Return the [X, Y] coordinate for the center point of the cell that contains the specified text.  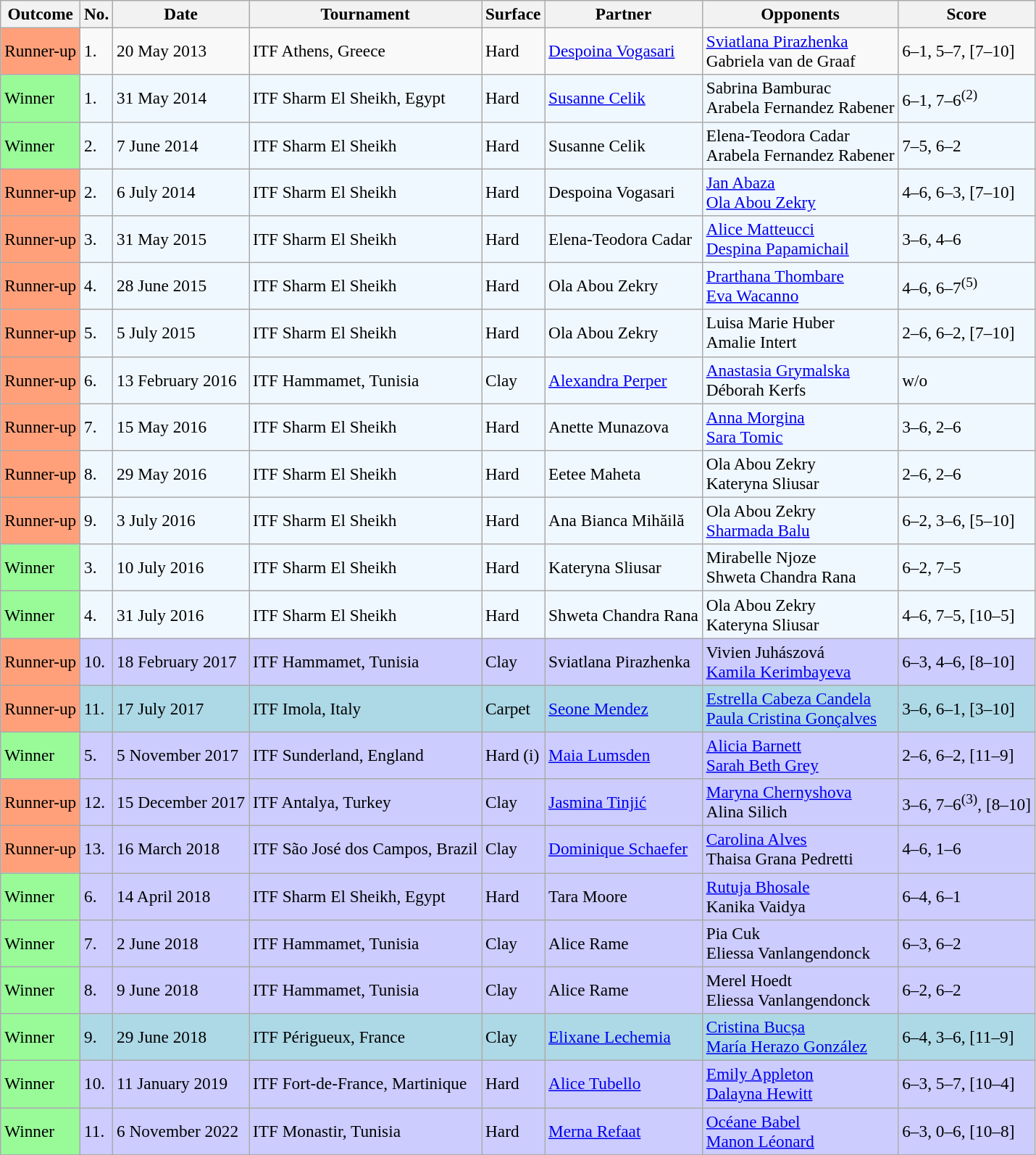
31 May 2015 [181, 239]
20 May 2013 [181, 51]
Elena-Teodora Cadar Arabela Fernandez Rabener [800, 145]
4–6, 6–3, [7–10] [966, 191]
Anna Morgina Sara Tomic [800, 426]
6–3, 5–7, [10–4] [966, 1084]
4–6, 6–7(5) [966, 285]
9 June 2018 [181, 990]
Anette Munazova [624, 426]
12. [97, 803]
3–6, 4–6 [966, 239]
6–1, 5–7, [7–10] [966, 51]
3–6, 7–6(3), [8–10] [966, 803]
Kateryna Sliusar [624, 568]
10 July 2016 [181, 568]
7–5, 6–2 [966, 145]
Vivien Juhászová Kamila Kerimbayeva [800, 661]
Anastasia Grymalska Déborah Kerfs [800, 380]
Merel Hoedt Eliessa Vanlangendonck [800, 990]
Carolina Alves Thaisa Grana Pedretti [800, 849]
Dominique Schaefer [624, 849]
6 July 2014 [181, 191]
29 June 2018 [181, 1036]
Shweta Chandra Rana [624, 614]
13. [97, 849]
Rutuja Bhosale Kanika Vaidya [800, 896]
ITF Monastir, Tunisia [365, 1130]
Alexandra Perper [624, 380]
Partner [624, 14]
4–6, 1–6 [966, 849]
ITF Périgueux, France [365, 1036]
ITF Sunderland, England [365, 755]
Alice Matteucci Despina Papamichail [800, 239]
Emily Appleton Dalayna Hewitt [800, 1084]
ITF Fort-de-France, Martinique [365, 1084]
16 March 2018 [181, 849]
Cristina Bucșa María Herazo González [800, 1036]
6–4, 3–6, [11–9] [966, 1036]
3 July 2016 [181, 520]
Prarthana Thombare Eva Wacanno [800, 285]
Merna Refaat [624, 1130]
Elixane Lechemia [624, 1036]
2–6, 6–2, [7–10] [966, 333]
Mirabelle Njoze Shweta Chandra Rana [800, 568]
31 May 2014 [181, 99]
Eetee Maheta [624, 474]
Score [966, 14]
Carpet [513, 709]
Sviatlana Pirazhenka [624, 661]
6–2, 6–2 [966, 990]
Ola Abou Zekry Sharmada Balu [800, 520]
ITF Athens, Greece [365, 51]
Océane Babel Manon Léonard [800, 1130]
6 November 2022 [181, 1130]
Ana Bianca Mihăilă [624, 520]
Date [181, 14]
7 June 2014 [181, 145]
w/o [966, 380]
ITF São José dos Campos, Brazil [365, 849]
Sviatlana Pirazhenka Gabriela van de Graaf [800, 51]
Estrella Cabeza Candela Paula Cristina Gonçalves [800, 709]
Sabrina Bamburac Arabela Fernandez Rabener [800, 99]
Seone Mendez [624, 709]
31 July 2016 [181, 614]
29 May 2016 [181, 474]
4–6, 7–5, [10–5] [966, 614]
Maryna Chernyshova Alina Silich [800, 803]
6–2, 3–6, [5–10] [966, 520]
2 June 2018 [181, 943]
Tournament [365, 14]
6–3, 4–6, [8–10] [966, 661]
5 November 2017 [181, 755]
15 December 2017 [181, 803]
28 June 2015 [181, 285]
Hard (i) [513, 755]
Alicia Barnett Sarah Beth Grey [800, 755]
Pia Cuk Eliessa Vanlangendonck [800, 943]
3–6, 6–1, [3–10] [966, 709]
Outcome [41, 14]
Jasmina Tinjić [624, 803]
13 February 2016 [181, 380]
17 July 2017 [181, 709]
Alice Tubello [624, 1084]
2–6, 2–6 [966, 474]
ITF Imola, Italy [365, 709]
5 July 2015 [181, 333]
Tara Moore [624, 896]
6–1, 7–6(2) [966, 99]
Luisa Marie Huber Amalie Intert [800, 333]
6–4, 6–1 [966, 896]
Maia Lumsden [624, 755]
6–3, 0–6, [10–8] [966, 1130]
14 April 2018 [181, 896]
2–6, 6–2, [11–9] [966, 755]
6–2, 7–5 [966, 568]
Jan Abaza Ola Abou Zekry [800, 191]
6–3, 6–2 [966, 943]
Opponents [800, 14]
18 February 2017 [181, 661]
ITF Antalya, Turkey [365, 803]
Elena-Teodora Cadar [624, 239]
No. [97, 14]
11 January 2019 [181, 1084]
15 May 2016 [181, 426]
Surface [513, 14]
3–6, 2–6 [966, 426]
